Scan for the cell matching the given text and deliver its [X, Y] coordinate at center. 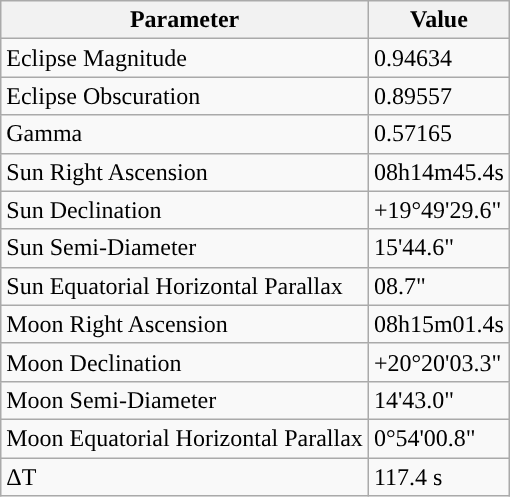
Sun Declination [185, 210]
08h14m45.4s [438, 172]
Eclipse Obscuration [185, 96]
Value [438, 20]
117.4 s [438, 477]
+19°49'29.6" [438, 210]
Moon Semi-Diameter [185, 400]
ΔT [185, 477]
Sun Equatorial Horizontal Parallax [185, 286]
Parameter [185, 20]
Gamma [185, 134]
0.94634 [438, 58]
15'44.6" [438, 248]
Sun Right Ascension [185, 172]
0.89557 [438, 96]
14'43.0" [438, 400]
+20°20'03.3" [438, 362]
08.7" [438, 286]
Eclipse Magnitude [185, 58]
Moon Equatorial Horizontal Parallax [185, 438]
Moon Declination [185, 362]
08h15m01.4s [438, 324]
0.57165 [438, 134]
Moon Right Ascension [185, 324]
0°54'00.8" [438, 438]
Sun Semi-Diameter [185, 248]
